Detect which cell encompasses the target text, then output its (x, y) center coordinate. 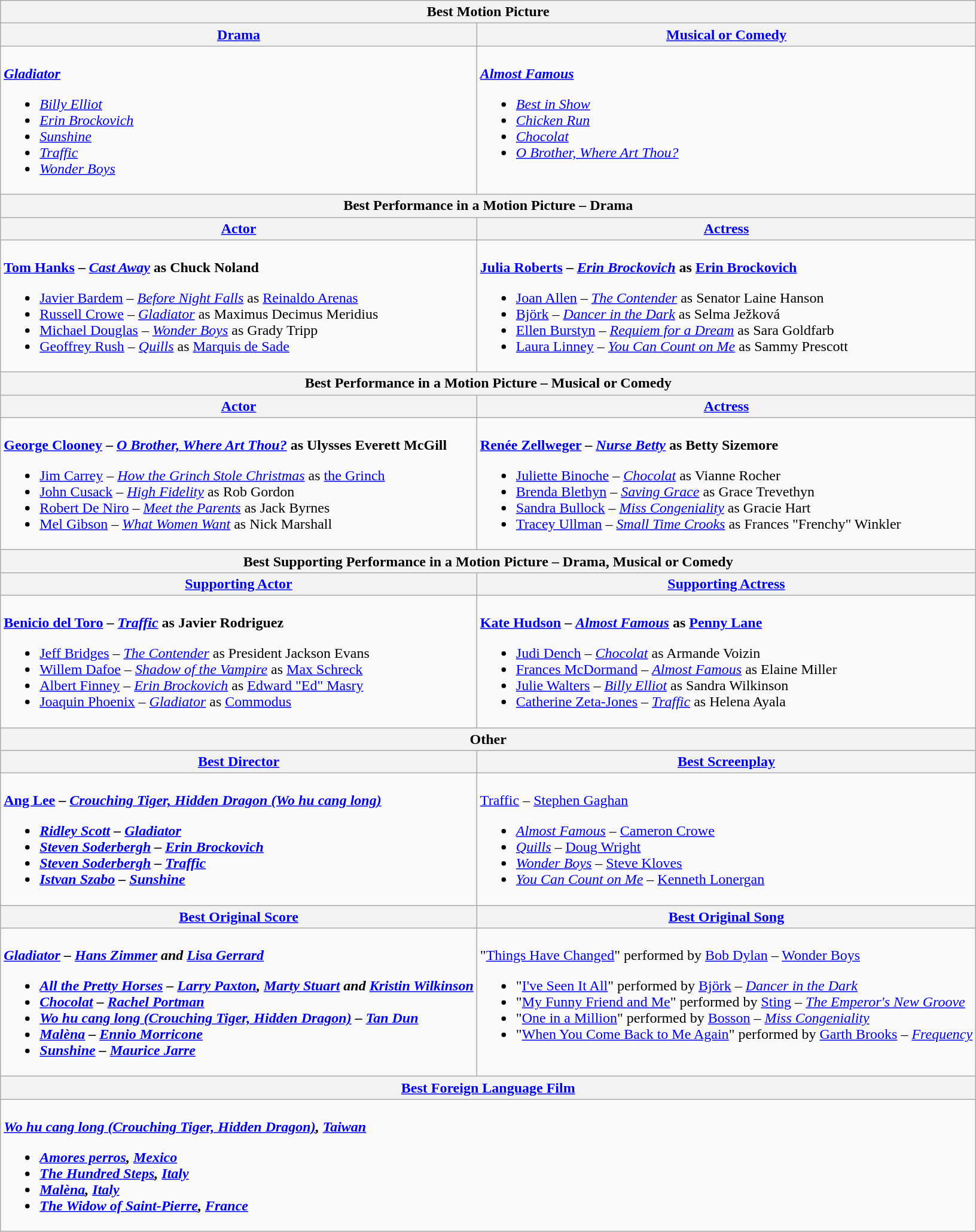
Best Motion Picture (488, 12)
Wo hu cang long (Crouching Tiger, Hidden Dragon), TaiwanAmores perros, MexicoThe Hundred Steps, ItalyMalèna, ItalyThe Widow of Saint-Pierre, France (488, 1165)
GladiatorBilly ElliotErin BrockovichSunshineTrafficWonder Boys (239, 120)
Musical or Comedy (726, 35)
Best Performance in a Motion Picture – Musical or Comedy (488, 383)
Best Performance in a Motion Picture – Drama (488, 206)
Almost FamousBest in ShowChicken RunChocolatO Brother, Where Art Thou? (726, 120)
Supporting Actress (726, 584)
Best Screenplay (726, 762)
Best Supporting Performance in a Motion Picture – Drama, Musical or Comedy (488, 561)
Supporting Actor (239, 584)
Best Original Score (239, 917)
Other (488, 739)
Best Director (239, 762)
Best Original Song (726, 917)
Drama (239, 35)
Best Foreign Language Film (488, 1088)
Traffic – Stephen GaghanAlmost Famous – Cameron CroweQuills – Doug WrightWonder Boys – Steve KlovesYou Can Count on Me – Kenneth Lonergan (726, 840)
